Scan for the cell matching the given text and deliver its (x, y) coordinate at center. 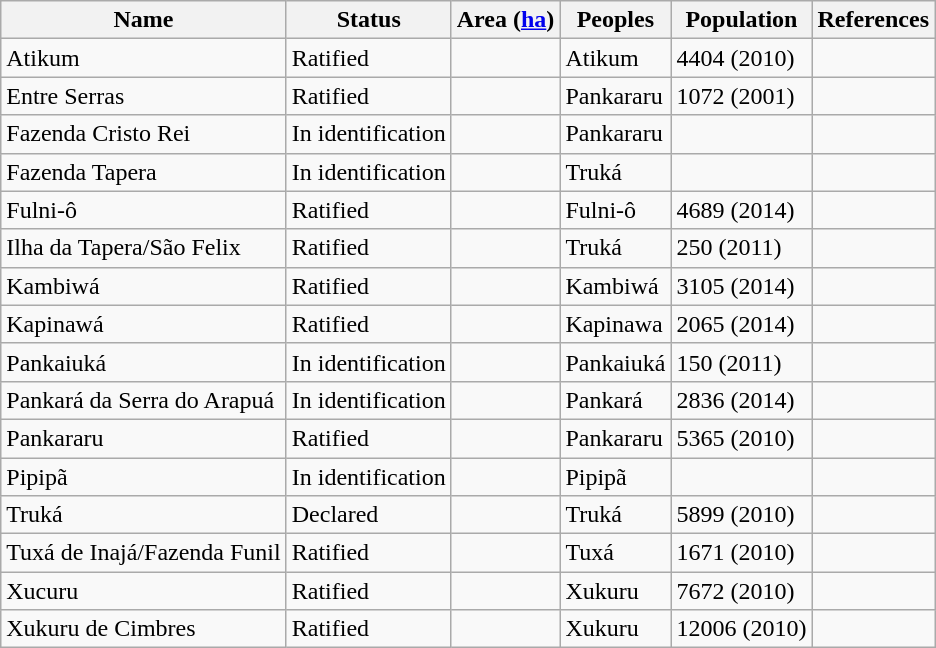
Kapinawá (144, 324)
5899 (2010) (742, 515)
Status (368, 20)
Pankará (616, 400)
Kapinawa (616, 324)
Tuxá de Inajá/Fazenda Funil (144, 553)
7672 (2010) (742, 591)
4689 (2014) (742, 210)
Fazenda Cristo Rei (144, 134)
3105 (2014) (742, 286)
Xucuru (144, 591)
Declared (368, 515)
150 (2011) (742, 362)
Entre Serras (144, 96)
Population (742, 20)
250 (2011) (742, 248)
2065 (2014) (742, 324)
12006 (2010) (742, 629)
5365 (2010) (742, 438)
Ilha da Tapera/São Felix (144, 248)
Xukuru de Cimbres (144, 629)
2836 (2014) (742, 400)
1671 (2010) (742, 553)
4404 (2010) (742, 58)
Pankará da Serra do Arapuá (144, 400)
Fazenda Tapera (144, 172)
1072 (2001) (742, 96)
Tuxá (616, 553)
Peoples (616, 20)
Area (ha) (506, 20)
Name (144, 20)
References (874, 20)
